Locate the cell with the specified text and output its [X, Y] center coordinate. 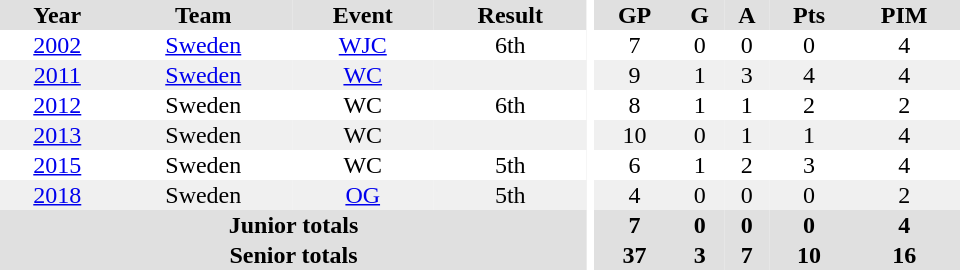
Pts [810, 15]
6 [635, 165]
9 [635, 75]
Year [58, 15]
A [747, 15]
2015 [58, 165]
GP [635, 15]
8 [635, 105]
2002 [58, 45]
Event [363, 15]
Result [511, 15]
Senior totals [294, 255]
2011 [58, 75]
Junior totals [294, 225]
OG [363, 195]
G [700, 15]
WJC [363, 45]
2012 [58, 105]
2018 [58, 195]
37 [635, 255]
2013 [58, 135]
Team [204, 15]
PIM [904, 15]
16 [904, 255]
